Locate the cell with the specified text and output its (X, Y) center coordinate. 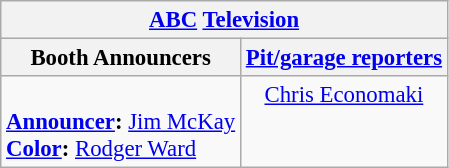
Booth Announcers (121, 58)
Pit/garage reporters (344, 58)
ABC Television (224, 20)
Chris Economaki (344, 122)
Announcer: Jim McKay Color: Rodger Ward (121, 122)
